Capture the cell that displays the provided text and extract its (x, y) central coordinate. 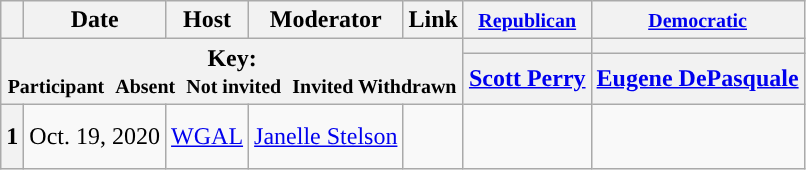
Janelle Stelson (326, 136)
Eugene DePasquale (698, 78)
Democratic (698, 20)
Host (208, 20)
Moderator (326, 20)
Republican (527, 20)
Key: Participant Absent Not invited Invited Withdrawn (232, 72)
Oct. 19, 2020 (95, 136)
Scott Perry (527, 78)
1 (12, 136)
Date (95, 20)
WGAL (208, 136)
Link (433, 20)
